Capture the cell that displays the provided text and extract its (X, Y) central coordinate. 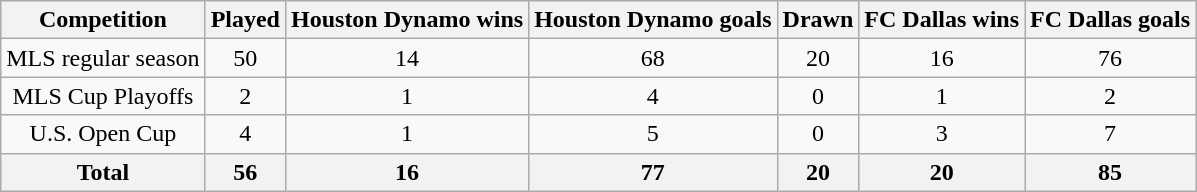
3 (942, 134)
MLS Cup Playoffs (103, 96)
Total (103, 172)
14 (406, 58)
Houston Dynamo goals (653, 20)
U.S. Open Cup (103, 134)
Houston Dynamo wins (406, 20)
Drawn (818, 20)
Competition (103, 20)
7 (1110, 134)
77 (653, 172)
76 (1110, 58)
5 (653, 134)
MLS regular season (103, 58)
FC Dallas wins (942, 20)
56 (245, 172)
85 (1110, 172)
FC Dallas goals (1110, 20)
68 (653, 58)
Played (245, 20)
50 (245, 58)
